From the cell containing the given text, extract its center point as (x, y) coordinate. 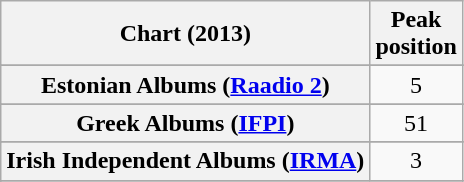
Estonian Albums (Raadio 2) (186, 85)
Chart (2013) (186, 34)
Greek Albums (IFPI) (186, 123)
51 (416, 123)
5 (416, 85)
Peakposition (416, 34)
3 (416, 161)
Irish Independent Albums (IRMA) (186, 161)
